Determine the (x, y) coordinate at the center of the cell enclosing the given text.  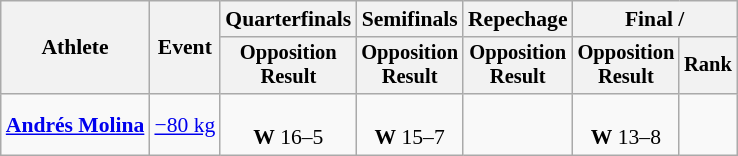
Semifinals (410, 19)
−80 kg (184, 124)
Repechage (518, 19)
W 15–7 (410, 124)
Andrés Molina (76, 124)
Final / (655, 19)
Athlete (76, 48)
Rank (708, 66)
Event (184, 48)
W 13–8 (626, 124)
Quarterfinals (288, 19)
W 16–5 (288, 124)
